Identify which cell holds the provided text, then report its [X, Y] central coordinate. 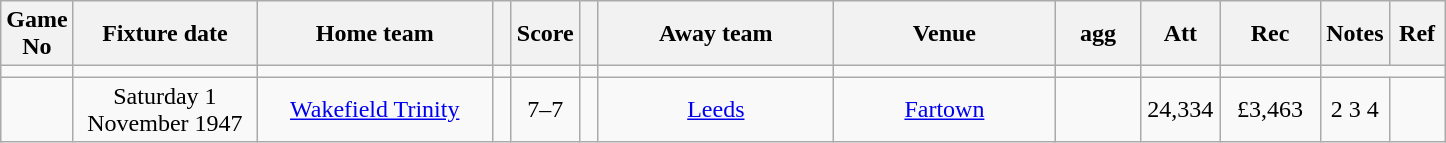
2 3 4 [1355, 110]
Fartown [944, 110]
Home team [375, 34]
24,334 [1180, 110]
Rec [1270, 34]
Fixture date [165, 34]
Game No [37, 34]
Leeds [716, 110]
Notes [1355, 34]
Ref [1417, 34]
Away team [716, 34]
Wakefield Trinity [375, 110]
agg [1098, 34]
7–7 [545, 110]
£3,463 [1270, 110]
Saturday 1 November 1947 [165, 110]
Score [545, 34]
Att [1180, 34]
Venue [944, 34]
